For the text-containing cell, return its midpoint in [X, Y] coordinate format. 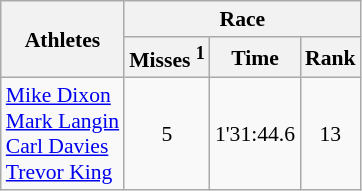
Misses 1 [167, 58]
Rank [330, 58]
1'31:44.6 [255, 134]
Time [255, 58]
Athletes [62, 40]
5 [167, 134]
Mike DixonMark LanginCarl DaviesTrevor King [62, 134]
Race [242, 19]
13 [330, 134]
